Pinpoint the cell where the given text exists, returning its (X, Y) midpoint coordinate. 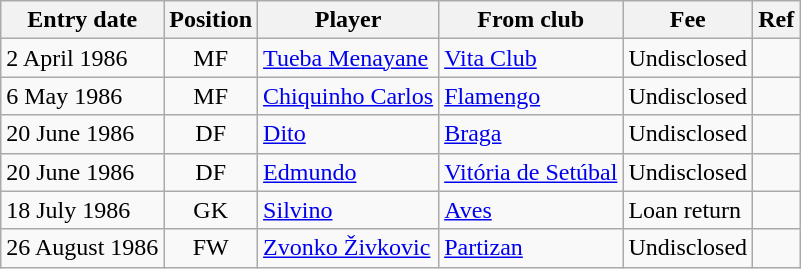
Flamengo (531, 96)
Vita Club (531, 58)
Tueba Menayane (348, 58)
26 August 1986 (82, 248)
From club (531, 20)
Fee (688, 20)
Aves (531, 210)
Entry date (82, 20)
Braga (531, 134)
6 May 1986 (82, 96)
Zvonko Živkovic (348, 248)
Edmundo (348, 172)
Chiquinho Carlos (348, 96)
18 July 1986 (82, 210)
Silvino (348, 210)
GK (211, 210)
Dito (348, 134)
2 April 1986 (82, 58)
Partizan (531, 248)
Vitória de Setúbal (531, 172)
Ref (776, 20)
Position (211, 20)
FW (211, 248)
Player (348, 20)
Loan return (688, 210)
